Detect which cell encompasses the target text, then output its [X, Y] center coordinate. 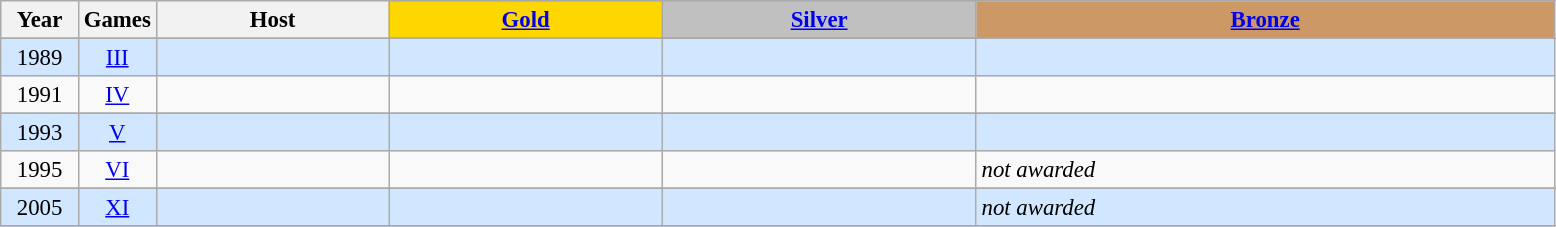
XI [117, 208]
Gold [526, 20]
Bronze [1265, 20]
1989 [40, 58]
Silver [819, 20]
1991 [40, 95]
IV [117, 95]
1993 [40, 133]
Host [272, 20]
III [117, 58]
VI [117, 170]
Games [117, 20]
1995 [40, 170]
2005 [40, 208]
V [117, 133]
Year [40, 20]
